Identify which cell holds the provided text, then report its [x, y] central coordinate. 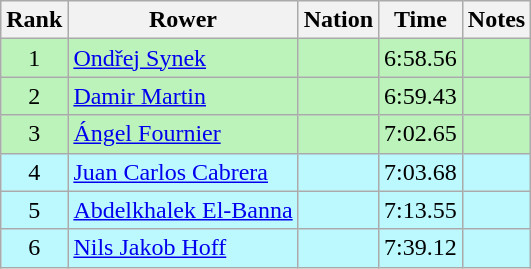
7:13.55 [421, 210]
Damir Martin [183, 96]
7:03.68 [421, 172]
4 [34, 172]
5 [34, 210]
Nation [338, 20]
6:58.56 [421, 58]
7:02.65 [421, 134]
1 [34, 58]
6:59.43 [421, 96]
Nils Jakob Hoff [183, 248]
3 [34, 134]
Rower [183, 20]
Notes [496, 20]
6 [34, 248]
7:39.12 [421, 248]
Abdelkhalek El-Banna [183, 210]
Ángel Fournier [183, 134]
Ondřej Synek [183, 58]
Rank [34, 20]
Juan Carlos Cabrera [183, 172]
Time [421, 20]
2 [34, 96]
